Determine the [X, Y] coordinate at the center of the cell enclosing the given text.  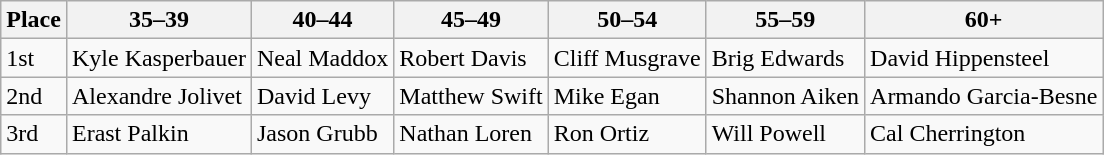
Place [34, 20]
Kyle Kasperbauer [158, 58]
1st [34, 58]
Shannon Aiken [785, 96]
45–49 [471, 20]
Brig Edwards [785, 58]
Cal Cherrington [984, 134]
40–44 [322, 20]
Will Powell [785, 134]
Armando Garcia-Besne [984, 96]
Alexandre Jolivet [158, 96]
Mike Egan [627, 96]
60+ [984, 20]
Matthew Swift [471, 96]
David Hippensteel [984, 58]
55–59 [785, 20]
Neal Maddox [322, 58]
Jason Grubb [322, 134]
Cliff Musgrave [627, 58]
3rd [34, 134]
Robert Davis [471, 58]
Erast Palkin [158, 134]
Nathan Loren [471, 134]
David Levy [322, 96]
Ron Ortiz [627, 134]
50–54 [627, 20]
35–39 [158, 20]
2nd [34, 96]
